Determine the (X, Y) coordinate at the center of the cell enclosing the given text.  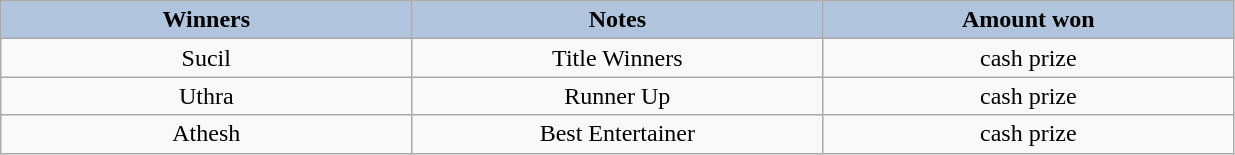
Title Winners (618, 58)
Notes (618, 20)
Amount won (1028, 20)
Runner Up (618, 96)
Winners (206, 20)
Athesh (206, 134)
Uthra (206, 96)
Sucil (206, 58)
Best Entertainer (618, 134)
